Return (X, Y) of the center of cell containing provided text 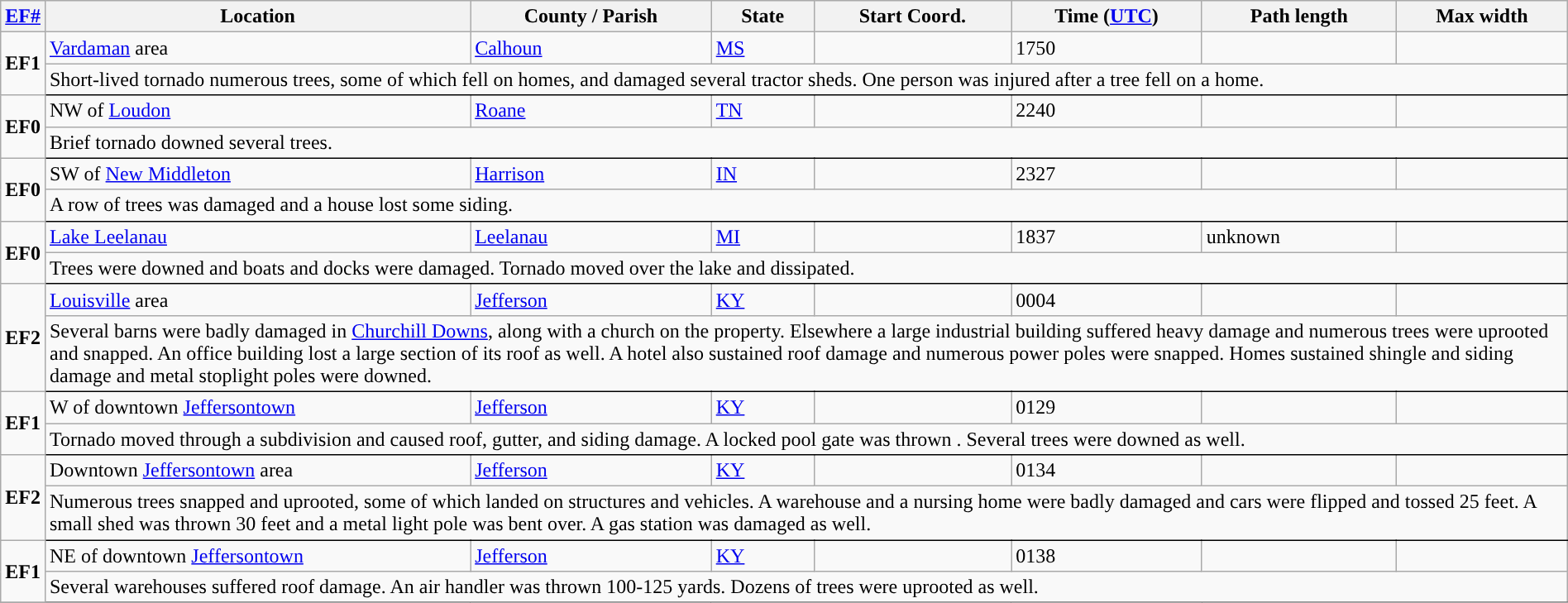
MS (762, 48)
MI (762, 237)
Path length (1298, 17)
Brief tornado downed several trees. (806, 142)
Harrison (591, 174)
0134 (1107, 471)
0138 (1107, 556)
EF# (23, 17)
TN (762, 111)
Roane (591, 111)
0004 (1107, 299)
unknown (1298, 237)
Several warehouses suffered roof damage. An air handler was thrown 100-125 yards. Dozens of trees were uprooted as well. (806, 587)
Downtown Jeffersontown area (257, 471)
State (762, 17)
IN (762, 174)
Max width (1482, 17)
Location (257, 17)
W of downtown Jeffersontown (257, 407)
Trees were downed and boats and docks were damaged. Tornado moved over the lake and dissipated. (806, 268)
Calhoun (591, 48)
Tornado moved through a subdivision and caused roof, gutter, and siding damage. A locked pool gate was thrown . Several trees were downed as well. (806, 439)
A row of trees was damaged and a house lost some siding. (806, 205)
1837 (1107, 237)
SW of New Middleton (257, 174)
NE of downtown Jeffersontown (257, 556)
Vardaman area (257, 48)
2327 (1107, 174)
0129 (1107, 407)
Louisville area (257, 299)
County / Parish (591, 17)
Lake Leelanau (257, 237)
1750 (1107, 48)
NW of Loudon (257, 111)
2240 (1107, 111)
Start Coord. (913, 17)
Time (UTC) (1107, 17)
Leelanau (591, 237)
